Find where the given text appears and provide that cell's center as [X, Y] coordinate. 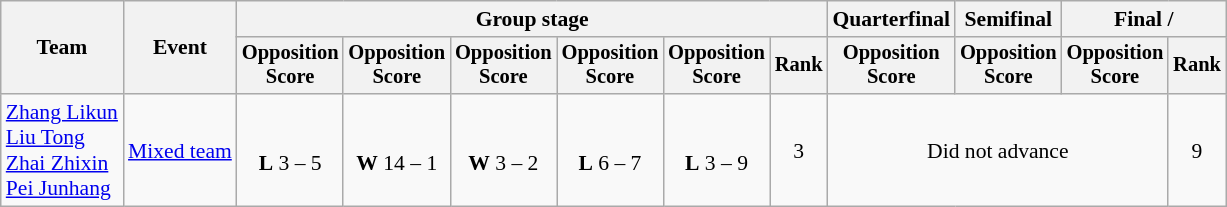
Did not advance [998, 150]
L 6 – 7 [610, 150]
L 3 – 5 [290, 150]
W 14 – 1 [396, 150]
Final / [1144, 19]
Event [180, 48]
3 [799, 150]
Team [62, 48]
W 3 – 2 [504, 150]
Semifinal [1008, 19]
L 3 – 9 [716, 150]
9 [1197, 150]
Zhang LikunLiu TongZhai ZhixinPei Junhang [62, 150]
Mixed team [180, 150]
Quarterfinal [891, 19]
Group stage [532, 19]
